Output the (X, Y) coordinate of the center of the cell containing the given text.  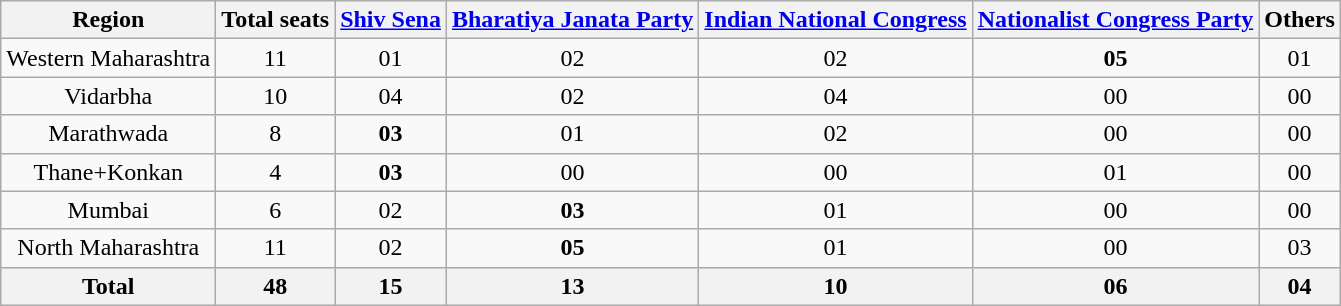
North Maharashtra (108, 248)
13 (572, 286)
Thane+Konkan (108, 172)
Total seats (276, 20)
06 (1116, 286)
Bharatiya Janata Party (572, 20)
Marathwada (108, 134)
Total (108, 286)
15 (391, 286)
48 (276, 286)
Region (108, 20)
Shiv Sena (391, 20)
8 (276, 134)
Nationalist Congress Party (1116, 20)
Indian National Congress (836, 20)
4 (276, 172)
Mumbai (108, 210)
6 (276, 210)
Vidarbha (108, 96)
Others (1300, 20)
Western Maharashtra (108, 58)
